Search for the cell housing the specified text and yield its (x, y) center coordinate. 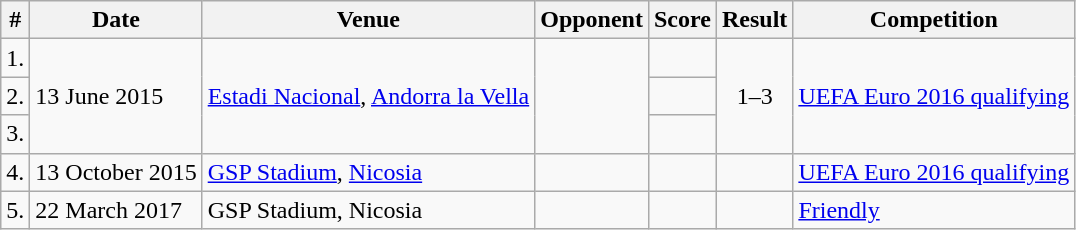
Estadi Nacional, Andorra la Vella (368, 96)
# (16, 20)
Friendly (934, 210)
1. (16, 58)
2. (16, 96)
13 October 2015 (116, 172)
Result (754, 20)
22 March 2017 (116, 210)
3. (16, 134)
Date (116, 20)
Venue (368, 20)
4. (16, 172)
5. (16, 210)
Opponent (592, 20)
Score (682, 20)
13 June 2015 (116, 96)
Competition (934, 20)
1–3 (754, 96)
